Provide the [X, Y] coordinate of the cell's center where the given text is located.  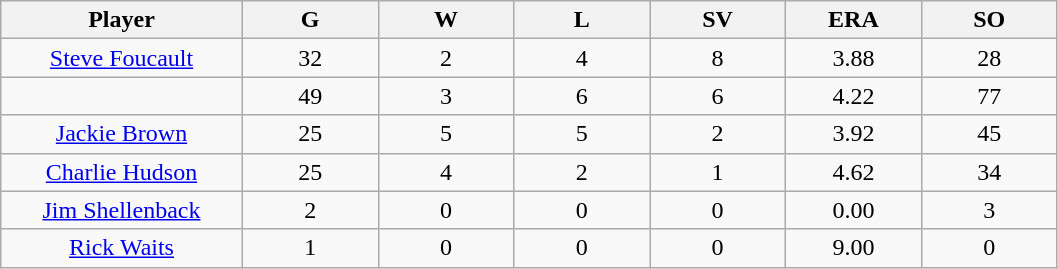
SO [989, 20]
SV [718, 20]
0.00 [854, 210]
Charlie Hudson [122, 172]
G [310, 20]
L [582, 20]
32 [310, 58]
8 [718, 58]
77 [989, 96]
4.22 [854, 96]
Jim Shellenback [122, 210]
Steve Foucault [122, 58]
Jackie Brown [122, 134]
Player [122, 20]
9.00 [854, 248]
4.62 [854, 172]
Rick Waits [122, 248]
45 [989, 134]
3.92 [854, 134]
3.88 [854, 58]
28 [989, 58]
ERA [854, 20]
49 [310, 96]
34 [989, 172]
W [446, 20]
